Detect which cell encompasses the target text, then output its [X, Y] center coordinate. 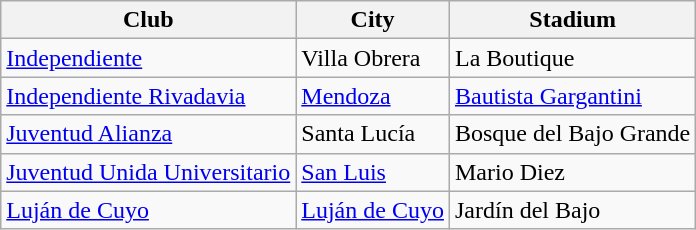
Independiente [148, 58]
City [373, 20]
Mendoza [373, 96]
Bautista Gargantini [572, 96]
Juventud Alianza [148, 134]
Jardín del Bajo [572, 210]
Mario Diez [572, 172]
Santa Lucía [373, 134]
Stadium [572, 20]
Bosque del Bajo Grande [572, 134]
Juventud Unida Universitario [148, 172]
Villa Obrera [373, 58]
Independiente Rivadavia [148, 96]
La Boutique [572, 58]
Club [148, 20]
San Luis [373, 172]
